Pinpoint the cell where the given text exists, returning its (X, Y) midpoint coordinate. 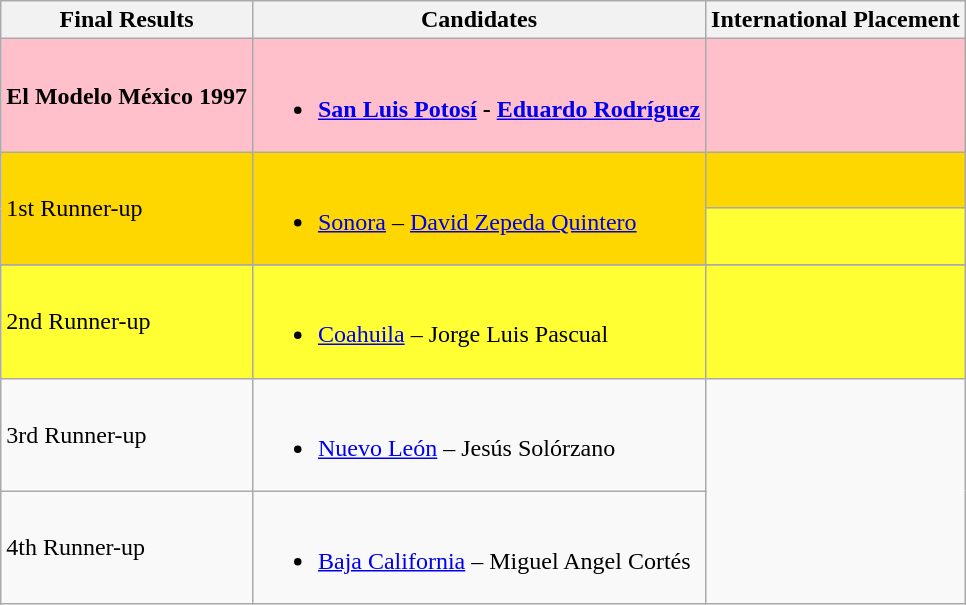
El Modelo México 1997 (127, 96)
Sonora – David Zepeda Quintero (478, 208)
Baja California – Miguel Angel Cortés (478, 548)
3rd Runner-up (127, 434)
2nd Runner-up (127, 322)
1st Runner-up (127, 208)
San Luis Potosí - Eduardo Rodríguez (478, 96)
Nuevo León – Jesús Solórzano (478, 434)
Coahuila – Jorge Luis Pascual (478, 322)
Final Results (127, 20)
International Placement (836, 20)
Candidates (478, 20)
4th Runner-up (127, 548)
